Identify which cell holds the provided text, then report its [x, y] central coordinate. 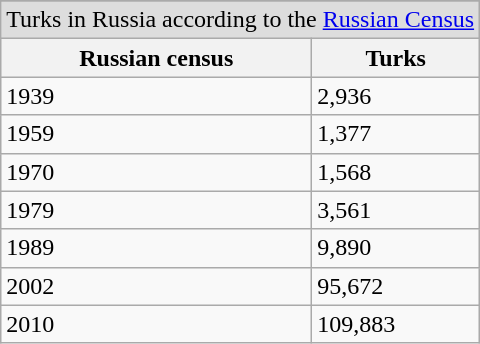
1,568 [396, 172]
2010 [156, 324]
2,936 [396, 96]
9,890 [396, 248]
Turks in Russia according to the Russian Census [240, 20]
95,672 [396, 286]
1,377 [396, 134]
1970 [156, 172]
109,883 [396, 324]
1959 [156, 134]
Russian census [156, 58]
1939 [156, 96]
3,561 [396, 210]
2002 [156, 286]
1979 [156, 210]
1989 [156, 248]
Turks [396, 58]
